Identify which cell holds the provided text, then report its [x, y] central coordinate. 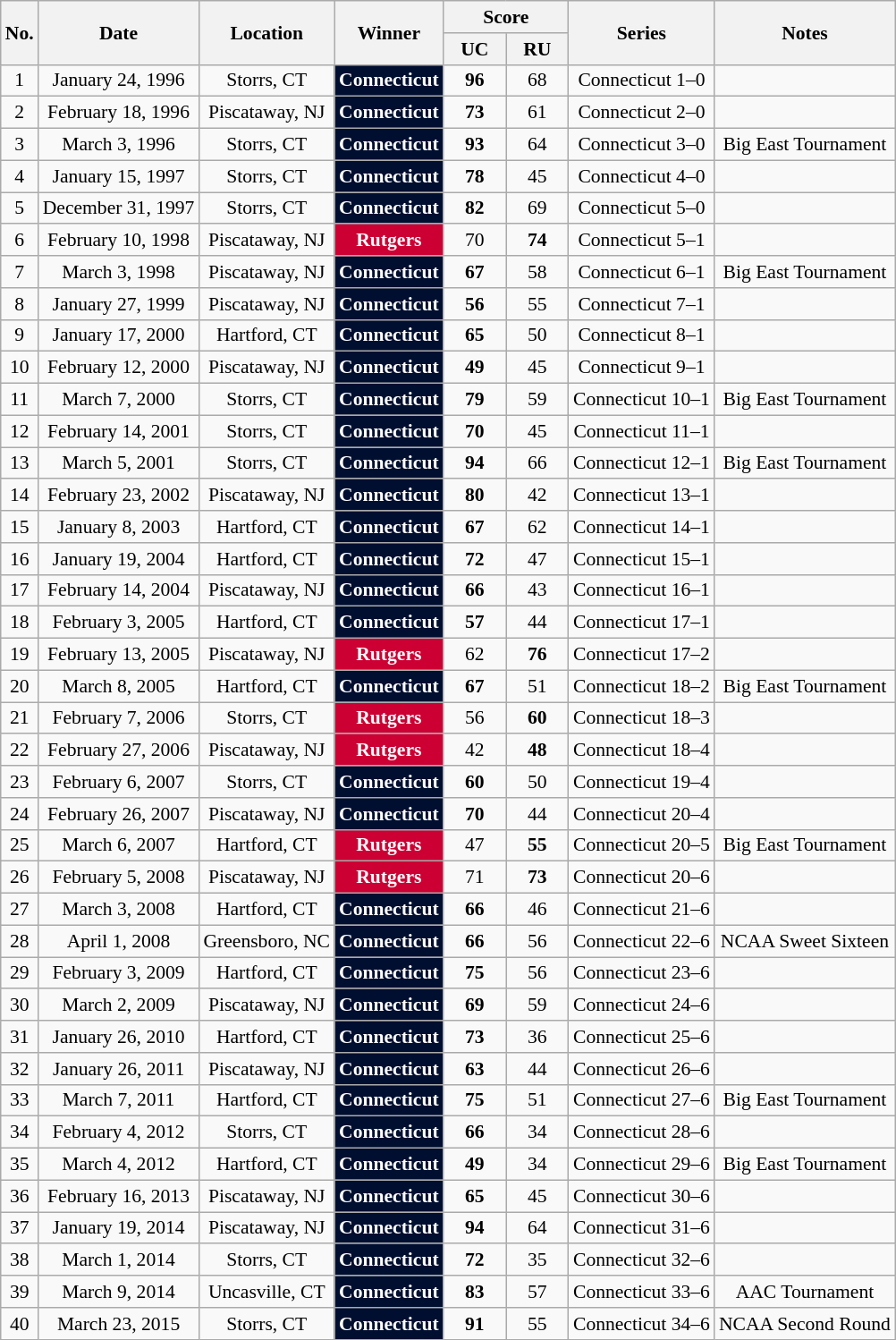
11 [20, 400]
Connecticut 3–0 [642, 145]
January 15, 1997 [119, 176]
Connecticut 28–6 [642, 1132]
Connecticut 20–4 [642, 814]
March 8, 2005 [119, 686]
February 16, 2013 [119, 1196]
31 [20, 1037]
26 [20, 878]
Connecticut 30–6 [642, 1196]
4 [20, 176]
43 [537, 590]
Connecticut 8–1 [642, 335]
Connecticut 4–0 [642, 176]
78 [475, 176]
Connecticut 32–6 [642, 1260]
March 3, 1996 [119, 145]
UC [475, 49]
Connecticut 15–1 [642, 559]
Uncasville, CT [266, 1292]
27 [20, 910]
February 12, 2000 [119, 368]
Connecticut 21–6 [642, 910]
March 23, 2015 [119, 1324]
39 [20, 1292]
February 3, 2005 [119, 623]
46 [537, 910]
23 [20, 782]
February 13, 2005 [119, 655]
No. [20, 32]
Connecticut 23–6 [642, 973]
February 27, 2006 [119, 751]
NCAA Sweet Sixteen [805, 941]
AAC Tournament [805, 1292]
22 [20, 751]
Connecticut 31–6 [642, 1228]
March 1, 2014 [119, 1260]
March 2, 2009 [119, 1005]
March 7, 2011 [119, 1100]
Date [119, 32]
Connecticut 26–6 [642, 1069]
19 [20, 655]
Connecticut 5–1 [642, 241]
21 [20, 718]
7 [20, 272]
17 [20, 590]
6 [20, 241]
20 [20, 686]
29 [20, 973]
18 [20, 623]
93 [475, 145]
16 [20, 559]
January 24, 1996 [119, 81]
March 3, 2008 [119, 910]
Connecticut 27–6 [642, 1100]
Connecticut 25–6 [642, 1037]
Connecticut 34–6 [642, 1324]
14 [20, 496]
37 [20, 1228]
March 6, 2007 [119, 845]
12 [20, 431]
28 [20, 941]
January 17, 2000 [119, 335]
3 [20, 145]
January 19, 2014 [119, 1228]
38 [20, 1260]
74 [537, 241]
Notes [805, 32]
91 [475, 1324]
Location [266, 32]
30 [20, 1005]
96 [475, 81]
January 26, 2011 [119, 1069]
January 8, 2003 [119, 527]
Connecticut 17–1 [642, 623]
February 14, 2001 [119, 431]
Connecticut 7–1 [642, 304]
Connecticut 20–5 [642, 845]
RU [537, 49]
February 14, 2004 [119, 590]
Winner [389, 32]
58 [537, 272]
March 9, 2014 [119, 1292]
2 [20, 113]
March 5, 2001 [119, 463]
Connecticut 17–2 [642, 655]
15 [20, 527]
Connecticut 18–3 [642, 718]
Connecticut 5–0 [642, 208]
48 [537, 751]
March 4, 2012 [119, 1165]
Connecticut 22–6 [642, 941]
13 [20, 463]
9 [20, 335]
80 [475, 496]
Series [642, 32]
February 4, 2012 [119, 1132]
Connecticut 18–4 [642, 751]
Connecticut 14–1 [642, 527]
January 27, 1999 [119, 304]
December 31, 1997 [119, 208]
8 [20, 304]
Connecticut 33–6 [642, 1292]
5 [20, 208]
February 6, 2007 [119, 782]
NCAA Second Round [805, 1324]
March 3, 1998 [119, 272]
32 [20, 1069]
Connecticut 9–1 [642, 368]
April 1, 2008 [119, 941]
February 10, 1998 [119, 241]
January 26, 2010 [119, 1037]
February 26, 2007 [119, 814]
February 7, 2006 [119, 718]
68 [537, 81]
Connecticut 29–6 [642, 1165]
Connecticut 1–0 [642, 81]
Connecticut 13–1 [642, 496]
February 18, 1996 [119, 113]
Connecticut 11–1 [642, 431]
10 [20, 368]
Connecticut 19–4 [642, 782]
March 7, 2000 [119, 400]
Connecticut 18–2 [642, 686]
Score [506, 17]
Connecticut 20–6 [642, 878]
Connecticut 10–1 [642, 400]
January 19, 2004 [119, 559]
24 [20, 814]
Connecticut 2–0 [642, 113]
February 23, 2002 [119, 496]
25 [20, 845]
63 [475, 1069]
Connecticut 16–1 [642, 590]
71 [475, 878]
Connecticut 12–1 [642, 463]
61 [537, 113]
79 [475, 400]
33 [20, 1100]
February 3, 2009 [119, 973]
February 5, 2008 [119, 878]
Connecticut 24–6 [642, 1005]
Greensboro, NC [266, 941]
82 [475, 208]
76 [537, 655]
83 [475, 1292]
1 [20, 81]
40 [20, 1324]
Connecticut 6–1 [642, 272]
